Provide the (x, y) coordinate of the cell's center where the given text is located.  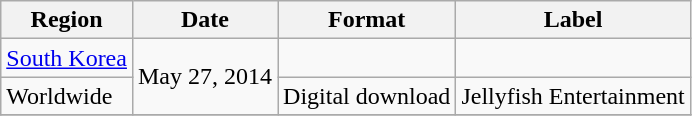
South Korea (67, 58)
Region (67, 20)
Worldwide (67, 96)
May 27, 2014 (204, 77)
Jellyfish Entertainment (573, 96)
Date (204, 20)
Digital download (367, 96)
Label (573, 20)
Format (367, 20)
